Find where the given text appears and provide that cell's center as (x, y) coordinate. 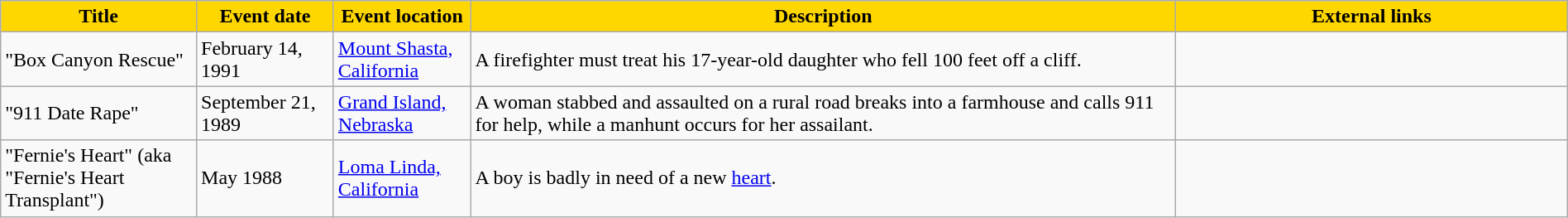
"Fernie's Heart" (aka "Fernie's Heart Transplant") (99, 178)
Grand Island, Nebraska (402, 113)
February 14, 1991 (265, 60)
A woman stabbed and assaulted on a rural road breaks into a farmhouse and calls 911 for help, while a manhunt occurs for her assailant. (824, 113)
May 1988 (265, 178)
Event location (402, 17)
Mount Shasta, California (402, 60)
Event date (265, 17)
External links (1372, 17)
Description (824, 17)
Title (99, 17)
"Box Canyon Rescue" (99, 60)
Loma Linda, California (402, 178)
"911 Date Rape" (99, 113)
A boy is badly in need of a new heart. (824, 178)
September 21, 1989 (265, 113)
A firefighter must treat his 17-year-old daughter who fell 100 feet off a cliff. (824, 60)
